Provide the [X, Y] coordinate of the cell's center where the given text is located.  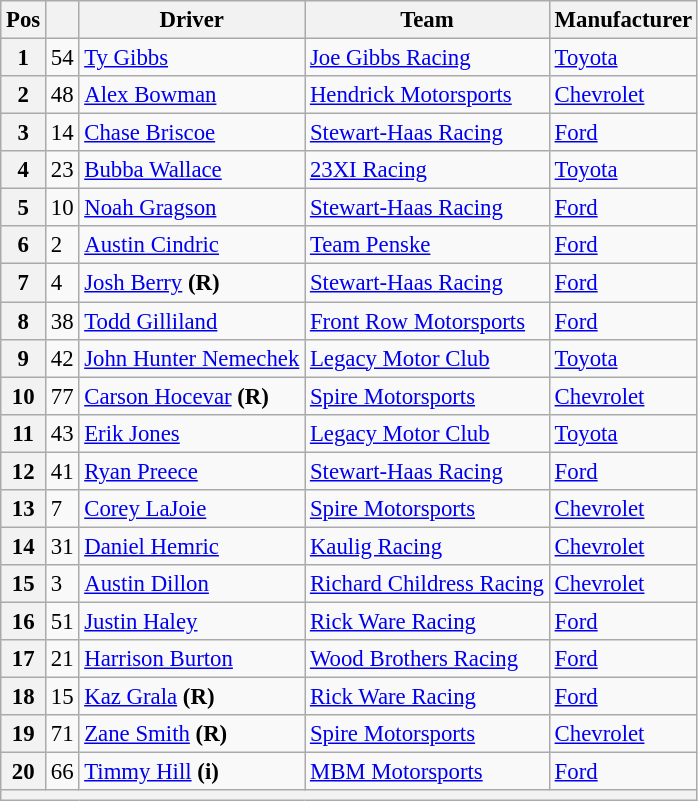
Alex Bowman [192, 95]
23 [62, 170]
Pos [24, 20]
8 [24, 321]
Daniel Hemric [192, 546]
17 [24, 659]
23XI Racing [428, 170]
Austin Cindric [192, 245]
Kaz Grala (R) [192, 697]
16 [24, 621]
Justin Haley [192, 621]
66 [62, 772]
51 [62, 621]
Ty Gibbs [192, 58]
Team [428, 20]
John Hunter Nemechek [192, 358]
Austin Dillon [192, 584]
1 [24, 58]
19 [24, 734]
11 [24, 433]
9 [24, 358]
6 [24, 245]
Erik Jones [192, 433]
Carson Hocevar (R) [192, 396]
Noah Gragson [192, 208]
Ryan Preece [192, 471]
Team Penske [428, 245]
18 [24, 697]
Timmy Hill (i) [192, 772]
42 [62, 358]
5 [24, 208]
Driver [192, 20]
13 [24, 509]
48 [62, 95]
20 [24, 772]
77 [62, 396]
Wood Brothers Racing [428, 659]
21 [62, 659]
Zane Smith (R) [192, 734]
Josh Berry (R) [192, 283]
54 [62, 58]
MBM Motorsports [428, 772]
71 [62, 734]
Front Row Motorsports [428, 321]
Todd Gilliland [192, 321]
Kaulig Racing [428, 546]
Richard Childress Racing [428, 584]
Hendrick Motorsports [428, 95]
Joe Gibbs Racing [428, 58]
41 [62, 471]
12 [24, 471]
38 [62, 321]
Corey LaJoie [192, 509]
Harrison Burton [192, 659]
31 [62, 546]
Manufacturer [623, 20]
Bubba Wallace [192, 170]
Chase Briscoe [192, 133]
43 [62, 433]
